Output the [x, y] coordinate of the center of the cell containing the given text.  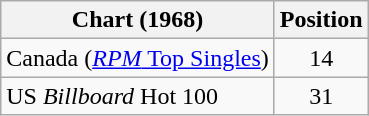
Canada (RPM Top Singles) [138, 58]
14 [321, 58]
Chart (1968) [138, 20]
Position [321, 20]
31 [321, 96]
US Billboard Hot 100 [138, 96]
